Return the (X, Y) coordinate for the center point of the cell that contains the specified text.  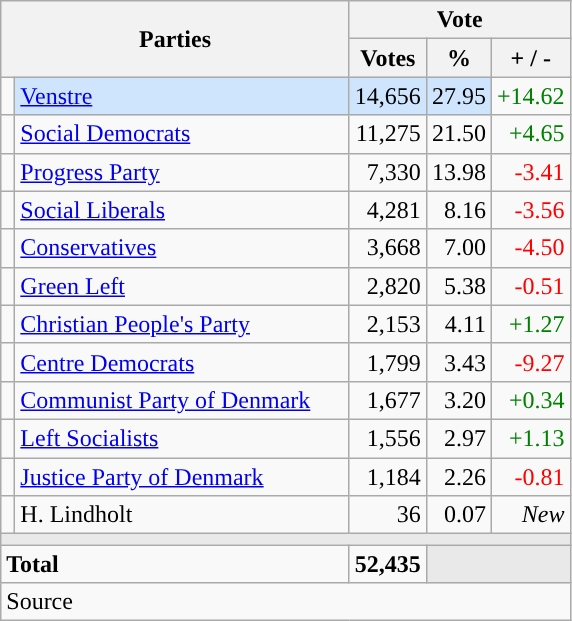
+ / - (530, 58)
36 (388, 515)
2,153 (388, 324)
Social Democrats (182, 134)
8.16 (458, 210)
% (458, 58)
2,820 (388, 286)
52,435 (388, 564)
-0.51 (530, 286)
14,656 (388, 96)
H. Lindholt (182, 515)
4,281 (388, 210)
Conservatives (182, 248)
5.38 (458, 286)
3.43 (458, 362)
1,556 (388, 438)
Vote (460, 20)
+1.27 (530, 324)
-4.50 (530, 248)
11,275 (388, 134)
Communist Party of Denmark (182, 400)
-3.56 (530, 210)
0.07 (458, 515)
+14.62 (530, 96)
Source (286, 602)
7,330 (388, 172)
Justice Party of Denmark (182, 477)
21.50 (458, 134)
Total (176, 564)
Christian People's Party (182, 324)
New (530, 515)
3.20 (458, 400)
Progress Party (182, 172)
Green Left (182, 286)
1,799 (388, 362)
Centre Democrats (182, 362)
Venstre (182, 96)
4.11 (458, 324)
+1.13 (530, 438)
7.00 (458, 248)
3,668 (388, 248)
2.97 (458, 438)
+0.34 (530, 400)
Left Socialists (182, 438)
Parties (176, 39)
-0.81 (530, 477)
2.26 (458, 477)
Votes (388, 58)
1,677 (388, 400)
13.98 (458, 172)
-9.27 (530, 362)
+4.65 (530, 134)
Social Liberals (182, 210)
27.95 (458, 96)
-3.41 (530, 172)
1,184 (388, 477)
